From the cell containing the given text, extract its center point as [x, y] coordinate. 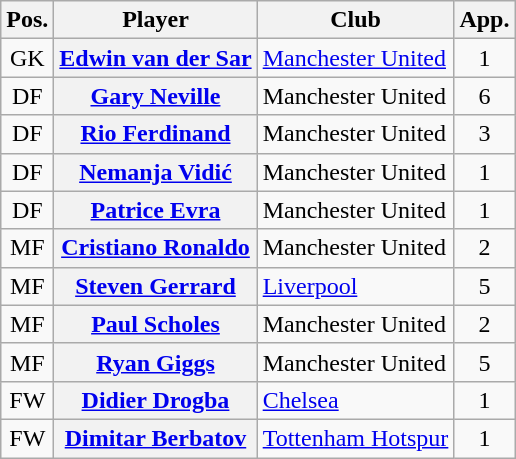
Steven Gerrard [156, 286]
6 [484, 96]
GK [28, 58]
Ryan Giggs [156, 362]
Pos. [28, 20]
Chelsea [356, 400]
App. [484, 20]
Nemanja Vidić [156, 172]
Cristiano Ronaldo [156, 248]
Didier Drogba [156, 400]
Rio Ferdinand [156, 134]
Tottenham Hotspur [356, 438]
Paul Scholes [156, 324]
Gary Neville [156, 96]
Patrice Evra [156, 210]
Player [156, 20]
Dimitar Berbatov [156, 438]
Edwin van der Sar [156, 58]
3 [484, 134]
Liverpool [356, 286]
Club [356, 20]
